Locate the cell with the specified text and output its (x, y) center coordinate. 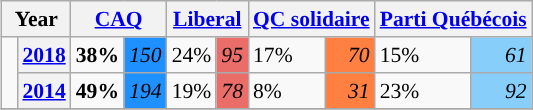
61 (500, 55)
QC solidaire (312, 19)
92 (500, 91)
Parti Québécois (454, 19)
49% (98, 91)
95 (232, 55)
15% (423, 55)
150 (146, 55)
31 (350, 91)
78 (232, 91)
19% (192, 91)
Liberal (208, 19)
CAQ (119, 19)
2018 (44, 55)
23% (423, 91)
Year (36, 19)
2014 (44, 91)
24% (192, 55)
70 (350, 55)
38% (98, 55)
17% (286, 55)
8% (286, 91)
194 (146, 91)
